Find where the given text appears and provide that cell's center as [X, Y] coordinate. 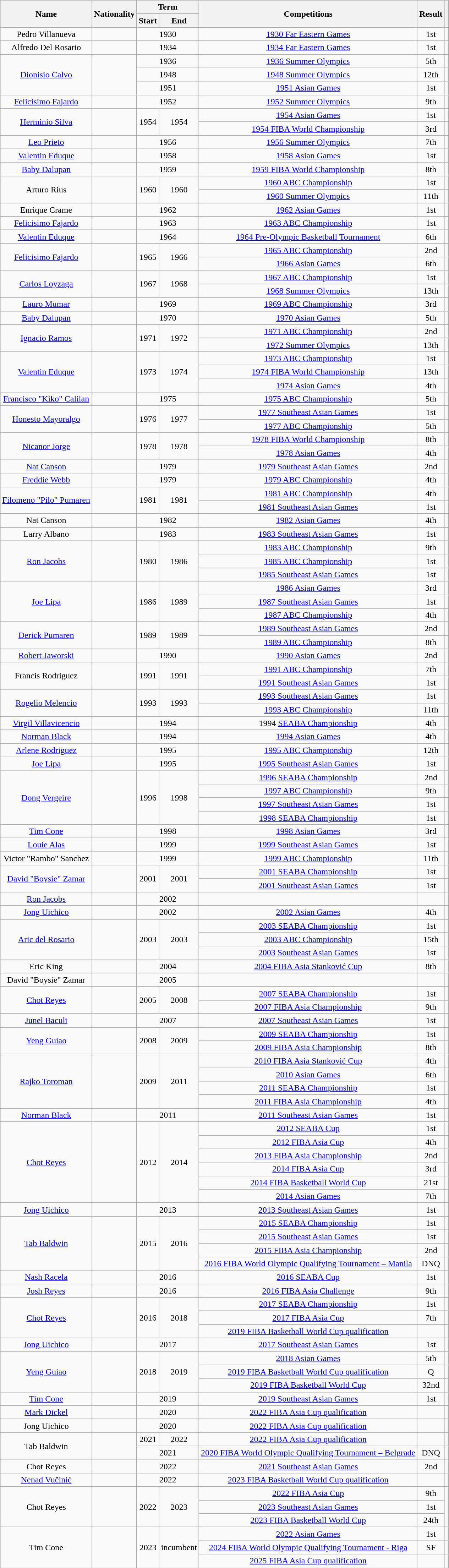
1966 [179, 257]
Derick Pumaren [46, 635]
1960 ABC Championship [308, 183]
15th [431, 939]
2016 FIBA Asia Challenge [308, 1291]
2011 Southeast Asian Games [308, 1115]
2019 FIBA Basketball World Cup [308, 1385]
1968 [179, 284]
Filomeno "Pilo" Pumaren [46, 500]
1986 Asian Games [308, 588]
1981 Southeast Asian Games [308, 507]
2004 FIBA Asia Stanković Cup [308, 966]
1973 ABC Championship [308, 358]
Mark Dickel [46, 1412]
2015 FIBA Asia Championship [308, 1250]
1963 ABC Championship [308, 223]
1998 Asian Games [308, 831]
2016 SEABA Cup [308, 1277]
1999 Southeast Asian Games [308, 845]
1998 SEABA Championship [308, 818]
1958 [168, 155]
1999 ABC Championship [308, 858]
1977 ABC Championship [308, 426]
1963 [168, 223]
Nationality [114, 14]
1975 [168, 399]
1996 SEABA Championship [308, 777]
2025 FIBA Asia Cup qualification [308, 1561]
Nash Racela [46, 1277]
1971 [148, 338]
1948 [168, 75]
1987 Southeast Asian Games [308, 602]
1964 Pre-Olympic Basketball Tournament [308, 237]
Louie Alas [46, 845]
2011 SEABA Championship [308, 1088]
Josh Reyes [46, 1291]
1974 Asian Games [308, 385]
2009 SEABA Championship [308, 1034]
1979 Southeast Asian Games [308, 466]
1952 [168, 102]
1990 Asian Games [308, 656]
1968 Summer Olympics [308, 291]
Rogelio Melencio [46, 703]
1930 [168, 34]
1934 Far Eastern Games [308, 48]
2002 Asian Games [308, 912]
2013 Southeast Asian Games [308, 1209]
1970 [168, 318]
Name [46, 14]
32nd [431, 1385]
2009 FIBA Asia Championship [308, 1048]
Alfredo Del Rosario [46, 48]
1980 [148, 561]
1985 Southeast Asian Games [308, 574]
2007 Southeast Asian Games [308, 1020]
1991 ABC Championship [308, 669]
2022 Asian Games [308, 1534]
End [179, 21]
1967 ABC Championship [308, 277]
1985 ABC Championship [308, 561]
2012 FIBA Asia Cup [308, 1142]
1969 ABC Championship [308, 304]
2017 SEABA Championship [308, 1304]
Victor "Rambo" Sanchez [46, 858]
21st [431, 1182]
1981 ABC Championship [308, 493]
1960 Summer Olympics [308, 196]
2003 Southeast Asian Games [308, 953]
2016 FIBA World Olympic Qualifying Tournament – Manila [308, 1264]
Result [431, 14]
Lauro Mumar [46, 304]
Dionisio Calvo [46, 75]
Virgil Villavicencio [46, 723]
1970 Asian Games [308, 318]
2015 SEABA Championship [308, 1223]
Robert Jaworski [46, 656]
2017 Southeast Asian Games [308, 1345]
2017 FIBA Asia Cup [308, 1318]
2011 FIBA Asia Championship [308, 1102]
1975 ABC Championship [308, 399]
1982 Asian Games [308, 520]
1959 FIBA World Championship [308, 169]
1952 Summer Olympics [308, 102]
1954 Asian Games [308, 115]
1936 Summer Olympics [308, 61]
Leo Prieto [46, 142]
1978 Asian Games [308, 453]
1997 ABC Championship [308, 791]
1954 FIBA World Championship [308, 129]
1995 ABC Championship [308, 750]
Start [148, 21]
2010 FIBA Asia Stanković Cup [308, 1061]
1997 Southeast Asian Games [308, 804]
1994 SEABA Championship [308, 723]
2023 Southeast Asian Games [308, 1507]
1969 [168, 304]
1956 [168, 142]
Arlene Rodriguez [46, 750]
2014 Asian Games [308, 1196]
2012 SEABA Cup [308, 1129]
1983 ABC Championship [308, 547]
Herminio Silva [46, 122]
1962 [168, 210]
Francis Rodriguez [46, 676]
2021 Southeast Asian Games [308, 1466]
1964 [168, 237]
1982 [168, 520]
2015 Southeast Asian Games [308, 1236]
Q [431, 1372]
1983 Southeast Asian Games [308, 534]
2019 Southeast Asian Games [308, 1399]
2017 [168, 1345]
2013 FIBA Asia Championship [308, 1155]
1930 Far Eastern Games [308, 34]
1993 ABC Championship [308, 710]
Freddie Webb [46, 480]
2012 [148, 1162]
1965 [148, 257]
1995 Southeast Asian Games [308, 764]
2001 SEABA Championship [308, 872]
2001 Southeast Asian Games [308, 885]
2003 SEABA Championship [308, 926]
Enrique Crame [46, 210]
1989 ABC Championship [308, 642]
SF [431, 1547]
2022 FIBA Asia Cup [308, 1493]
1978 FIBA World Championship [308, 439]
1991 Southeast Asian Games [308, 683]
2015 [148, 1243]
Competitions [308, 14]
2010 Asian Games [308, 1075]
Arturo Rius [46, 190]
Rajko Toroman [46, 1081]
1993 Southeast Asian Games [308, 696]
1989 Southeast Asian Games [308, 629]
Aric del Rosario [46, 939]
1958 Asian Games [308, 155]
1977 [179, 419]
1983 [168, 534]
Honesto Mayoralgo [46, 419]
1974 FIBA World Championship [308, 372]
2014 [179, 1162]
Junel Baculi [46, 1020]
1956 Summer Olympics [308, 142]
Larry Albano [46, 534]
1974 [179, 372]
2007 FIBA Asia Championship [308, 1007]
incumbent [179, 1547]
Dong Vergeire [46, 797]
2024 FIBA World Olympic Qualifying Tournament - Riga [308, 1547]
1987 ABC Championship [308, 615]
1990 [168, 656]
1971 ABC Championship [308, 331]
1948 Summer Olympics [308, 75]
1962 Asian Games [308, 210]
1934 [168, 48]
2014 FIBA Asia Cup [308, 1169]
24th [431, 1520]
2020 FIBA World Olympic Qualifying Tournament – Belgrade [308, 1453]
1965 ABC Championship [308, 250]
Nenad Vučinić [46, 1480]
1979 ABC Championship [308, 480]
1951 Asian Games [308, 88]
2004 [168, 966]
Eric King [46, 966]
2007 SEABA Championship [308, 993]
Nicanor Jorge [46, 446]
1972 [179, 338]
Carlos Loyzaga [46, 284]
1966 Asian Games [308, 264]
2018 Asian Games [308, 1358]
1972 Summer Olympics [308, 345]
2014 FIBA Basketball World Cup [308, 1182]
2013 [168, 1209]
1977 Southeast Asian Games [308, 413]
Francisco "Kiko" Calilan [46, 399]
2003 ABC Championship [308, 939]
2023 FIBA Basketball World Cup [308, 1520]
1959 [168, 169]
1996 [148, 797]
1967 [148, 284]
1973 [148, 372]
1951 [168, 88]
Pedro Villanueva [46, 34]
1936 [168, 61]
2023 FIBA Basketball World Cup qualification [308, 1480]
2007 [168, 1020]
Ignacio Ramos [46, 338]
1976 [148, 419]
Term [168, 7]
1994 Asian Games [308, 737]
